Detect which cell encompasses the target text, then output its (x, y) center coordinate. 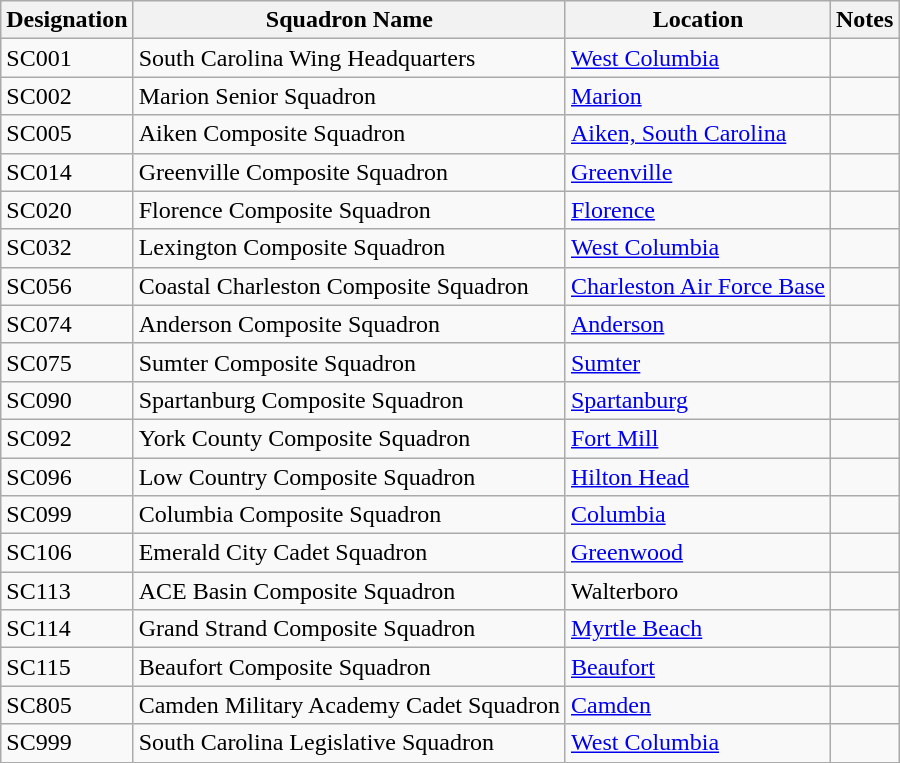
Marion (698, 96)
SC074 (67, 324)
Greenville Composite Squadron (349, 172)
Coastal Charleston Composite Squadron (349, 286)
Location (698, 20)
Camden Military Academy Cadet Squadron (349, 705)
SC001 (67, 58)
ACE Basin Composite Squadron (349, 591)
Spartanburg Composite Squadron (349, 400)
Florence Composite Squadron (349, 210)
Columbia Composite Squadron (349, 515)
SC096 (67, 477)
York County Composite Squadron (349, 438)
Walterboro (698, 591)
Greenville (698, 172)
SC014 (67, 172)
Anderson Composite Squadron (349, 324)
Notes (864, 20)
Beaufort Composite Squadron (349, 667)
Florence (698, 210)
Greenwood (698, 553)
Grand Strand Composite Squadron (349, 629)
SC115 (67, 667)
Marion Senior Squadron (349, 96)
SC002 (67, 96)
Lexington Composite Squadron (349, 248)
Emerald City Cadet Squadron (349, 553)
SC106 (67, 553)
Beaufort (698, 667)
Aiken Composite Squadron (349, 134)
SC005 (67, 134)
SC075 (67, 362)
Aiken, South Carolina (698, 134)
Sumter Composite Squadron (349, 362)
Fort Mill (698, 438)
Charleston Air Force Base (698, 286)
Camden (698, 705)
SC032 (67, 248)
SC113 (67, 591)
South Carolina Legislative Squadron (349, 743)
Columbia (698, 515)
SC092 (67, 438)
SC099 (67, 515)
Spartanburg (698, 400)
SC056 (67, 286)
SC114 (67, 629)
SC090 (67, 400)
SC805 (67, 705)
SC999 (67, 743)
SC020 (67, 210)
Low Country Composite Squadron (349, 477)
Designation (67, 20)
South Carolina Wing Headquarters (349, 58)
Anderson (698, 324)
Myrtle Beach (698, 629)
Squadron Name (349, 20)
Hilton Head (698, 477)
Sumter (698, 362)
